Pinpoint the cell where the given text exists, returning its (X, Y) midpoint coordinate. 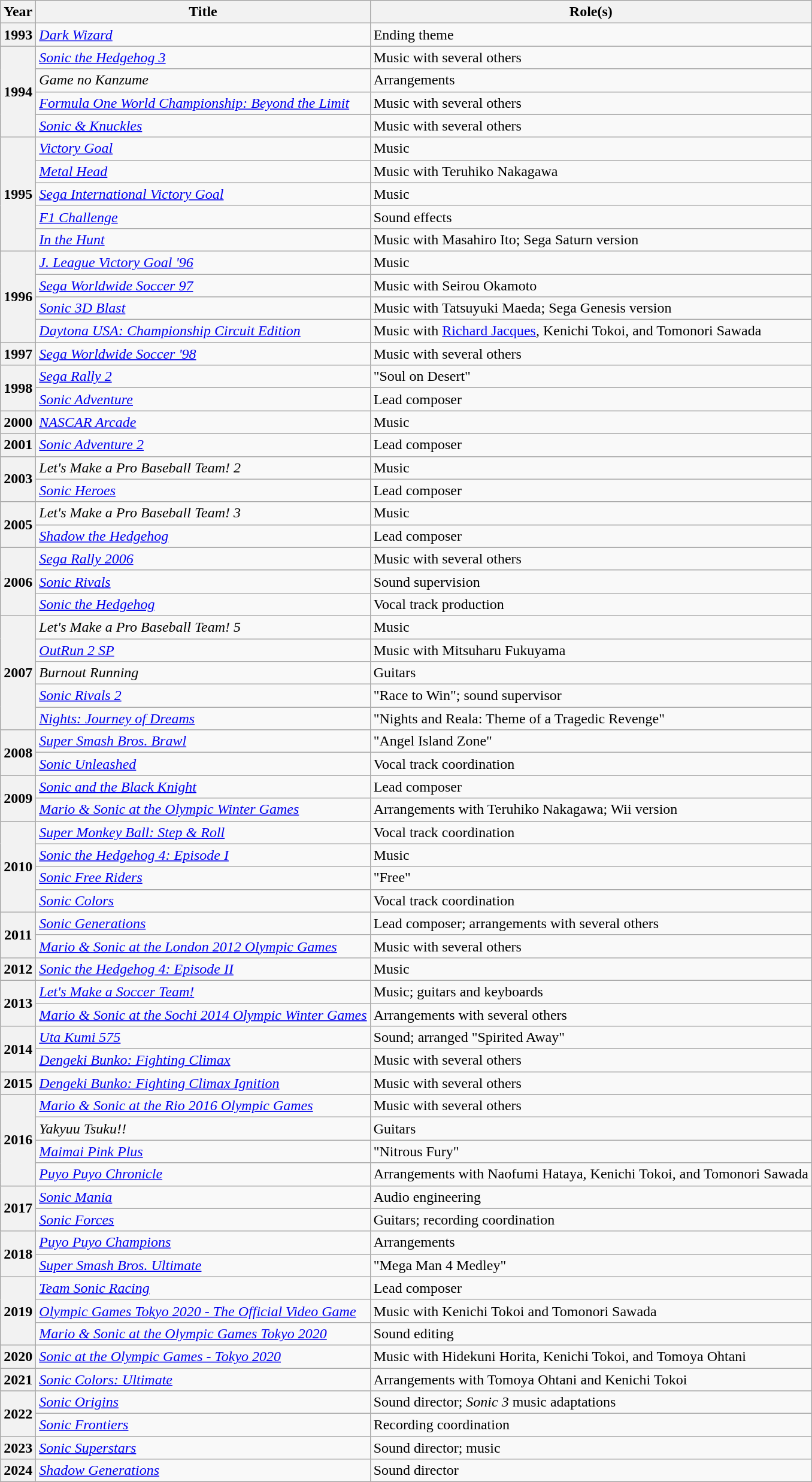
Game no Kanzume (203, 80)
Sonic Rivals (203, 581)
Sonic Colors (203, 901)
2018 (18, 1254)
1998 (18, 388)
"Mega Man 4 Medley" (590, 1265)
Sonic Forces (203, 1220)
Mario & Sonic at the Sochi 2014 Olympic Winter Games (203, 1015)
Sound supervision (590, 581)
Role(s) (590, 12)
Guitars; recording coordination (590, 1220)
Sega Worldwide Soccer 97 (203, 286)
2020 (18, 1356)
"Race to Win"; sound supervisor (590, 696)
Team Sonic Racing (203, 1288)
2007 (18, 672)
Music with Mitsuharu Fukuyama (590, 650)
Let's Make a Pro Baseball Team! 5 (203, 627)
Sega Worldwide Soccer '98 (203, 354)
2011 (18, 935)
2016 (18, 1140)
Daytona USA: Championship Circuit Edition (203, 331)
Dengeki Bunko: Fighting Climax (203, 1060)
Sonic Rivals 2 (203, 696)
Arrangements with Naofumi Hataya, Kenichi Tokoi, and Tomonori Sawada (590, 1174)
Super Smash Bros. Brawl (203, 741)
Formula One World Championship: Beyond the Limit (203, 103)
2003 (18, 479)
2012 (18, 969)
Music with Teruhiko Nakagawa (590, 171)
Arrangements with several others (590, 1015)
Burnout Running (203, 673)
Sonic the Hedgehog (203, 604)
Sonic Adventure (203, 399)
2008 (18, 753)
Sonic Free Riders (203, 878)
Maimai Pink Plus (203, 1151)
Sound director (590, 1471)
J. League Victory Goal '96 (203, 262)
Music with Kenichi Tokoi and Tomonori Sawada (590, 1311)
Music with Seirou Okamoto (590, 286)
Sega International Victory Goal (203, 194)
Puyo Puyo Champions (203, 1242)
Sonic the Hedgehog 3 (203, 57)
Dengeki Bunko: Fighting Climax Ignition (203, 1083)
Sonic Unleashed (203, 764)
Music; guitars and keyboards (590, 992)
2024 (18, 1471)
Sonic Generations (203, 923)
"Soul on Desert" (590, 377)
Let's Make a Pro Baseball Team! 3 (203, 513)
Metal Head (203, 171)
2006 (18, 581)
Music with Tatsuyuki Maeda; Sega Genesis version (590, 308)
"Nights and Reala: Theme of a Tragedic Revenge" (590, 719)
Title (203, 12)
Sonic Mania (203, 1197)
Uta Kumi 575 (203, 1038)
Shadow Generations (203, 1471)
Arrangements with Teruhiko Nakagawa; Wii version (590, 810)
F1 Challenge (203, 217)
Sound director; Sonic 3 music adaptations (590, 1402)
Sonic the Hedgehog 4: Episode II (203, 969)
"Nitrous Fury" (590, 1151)
1994 (18, 92)
2014 (18, 1049)
Sound director; music (590, 1448)
2019 (18, 1311)
Let's Make a Pro Baseball Team! 2 (203, 468)
Dark Wizard (203, 35)
Music with Hidekuni Horita, Kenichi Tokoi, and Tomoya Ohtani (590, 1356)
Mario & Sonic at the Rio 2016 Olympic Games (203, 1106)
Let's Make a Soccer Team! (203, 992)
Sega Rally 2006 (203, 559)
2000 (18, 422)
Sonic Heroes (203, 490)
2005 (18, 525)
Sonic and the Black Knight (203, 787)
Vocal track production (590, 604)
Sonic & Knuckles (203, 126)
Sonic Adventure 2 (203, 445)
In the Hunt (203, 240)
Sonic 3D Blast (203, 308)
Sonic Origins (203, 1402)
Sonic the Hedgehog 4: Episode I (203, 855)
2023 (18, 1448)
NASCAR Arcade (203, 422)
1995 (18, 194)
2021 (18, 1379)
Audio engineering (590, 1197)
2022 (18, 1414)
Music with Richard Jacques, Kenichi Tokoi, and Tomonori Sawada (590, 331)
Sonic Colors: Ultimate (203, 1379)
Shadow the Hedgehog (203, 536)
Olympic Games Tokyo 2020 - The Official Video Game (203, 1311)
Mario & Sonic at the Olympic Games Tokyo 2020 (203, 1334)
Sonic Frontiers (203, 1425)
Sega Rally 2 (203, 377)
Mario & Sonic at the Olympic Winter Games (203, 810)
Lead composer; arrangements with several others (590, 923)
2010 (18, 866)
Victory Goal (203, 148)
Nights: Journey of Dreams (203, 719)
"Angel Island Zone" (590, 741)
Sonic at the Olympic Games - Tokyo 2020 (203, 1356)
Music with Masahiro Ito; Sega Saturn version (590, 240)
Yakyuu Tsuku!! (203, 1129)
Sound editing (590, 1334)
1997 (18, 354)
1993 (18, 35)
Super Smash Bros. Ultimate (203, 1265)
Arrangements with Tomoya Ohtani and Kenichi Tokoi (590, 1379)
2013 (18, 1003)
Recording coordination (590, 1425)
2001 (18, 445)
2015 (18, 1083)
Super Monkey Ball: Step & Roll (203, 832)
Ending theme (590, 35)
Year (18, 12)
Puyo Puyo Chronicle (203, 1174)
1996 (18, 296)
Sound; arranged "Spirited Away" (590, 1038)
Mario & Sonic at the London 2012 Olympic Games (203, 946)
Sonic Superstars (203, 1448)
"Free" (590, 878)
Sound effects (590, 217)
2017 (18, 1208)
2009 (18, 798)
OutRun 2 SP (203, 650)
